Search for the cell housing the specified text and yield its (X, Y) center coordinate. 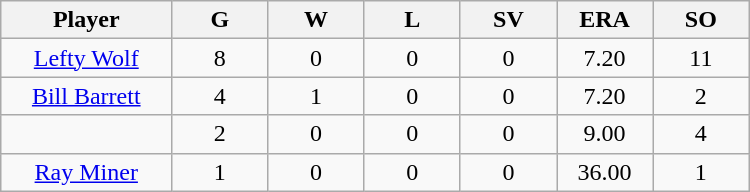
ERA (605, 20)
11 (701, 58)
8 (220, 58)
G (220, 20)
9.00 (605, 134)
SO (701, 20)
Bill Barrett (86, 96)
36.00 (605, 172)
Player (86, 20)
SV (508, 20)
L (412, 20)
W (316, 20)
Lefty Wolf (86, 58)
Ray Miner (86, 172)
